Output the [x, y] coordinate of the center of the cell containing the given text.  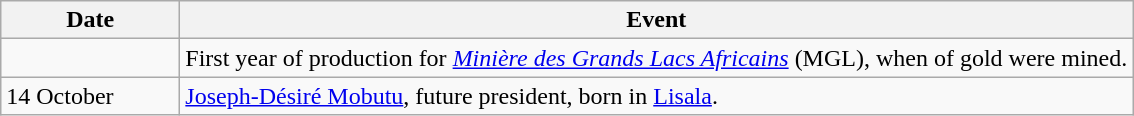
Date [90, 20]
Joseph-Désiré Mobutu, future president, born in Lisala. [656, 96]
Event [656, 20]
First year of production for Minière des Grands Lacs Africains (MGL), when of gold were mined. [656, 58]
14 October [90, 96]
